Output the (x, y) coordinate of the center of the cell containing the given text.  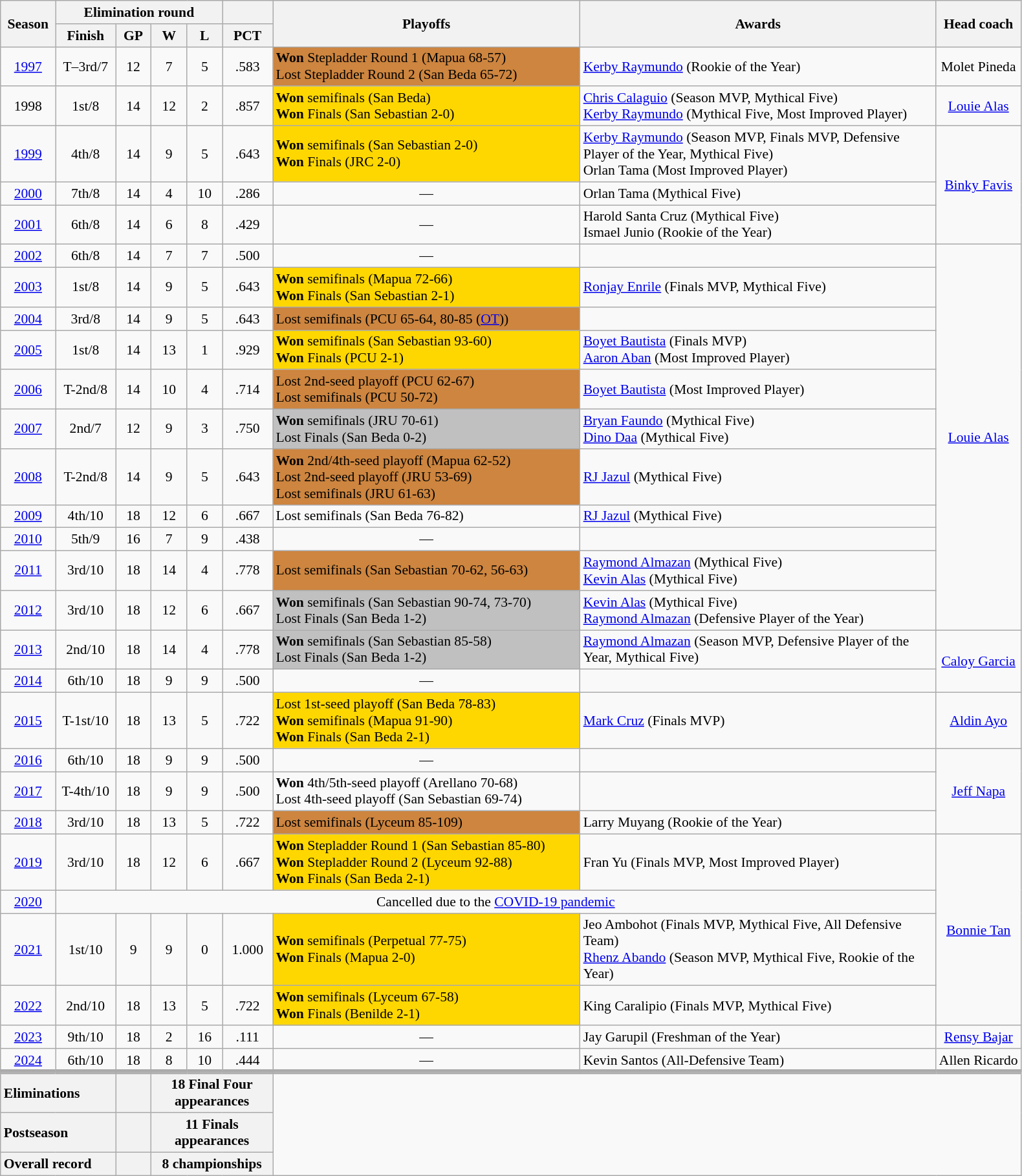
5th/9 (85, 539)
Kevin Alas (Mythical Five)Raymond Almazan (Defensive Player of the Year) (758, 611)
11 Finals appearances (212, 1133)
8 championships (212, 1164)
2012 (28, 611)
2022 (28, 1005)
Bryan Faundo (Mythical Five)Dino Daa (Mythical Five) (758, 430)
2014 (28, 681)
Harold Santa Cruz (Mythical Five)Ismael Junio (Rookie of the Year) (758, 225)
2010 (28, 539)
2002 (28, 256)
1 (204, 349)
Won semifinals (Mapua 72-66)Won Finals (San Sebastian 2-1) (427, 287)
Kerby Raymundo (Rookie of the Year) (758, 66)
Won semifinals (San Sebastian 90-74, 73-70)Lost Finals (San Beda 1-2) (427, 611)
.750 (248, 430)
Lost 1st-seed playoff (San Beda 78-83)Won semifinals (Mapua 91-90)Won Finals (San Beda 2-1) (427, 721)
Jay Garupil (Freshman of the Year) (758, 1037)
3 (204, 430)
.929 (248, 349)
Jeff Napa (979, 791)
2016 (28, 760)
2008 (28, 477)
Head coach (979, 23)
T-1st/10 (85, 721)
3rd/8 (85, 319)
Caloy Garcia (979, 661)
Won semifinals (San Sebastian 85-58)Lost Finals (San Beda 1-2) (427, 649)
Lost semifinals (Lyceum 85-109) (427, 823)
1997 (28, 66)
Orlan Tama (Mythical Five) (758, 193)
1998 (28, 106)
Boyet Bautista (Most Improved Player) (758, 389)
Postseason (58, 1133)
Won semifinals (Perpetual 77-75)Won Finals (Mapua 2-0) (427, 950)
Allen Ricardo (979, 1060)
2013 (28, 649)
Larry Muyang (Rookie of the Year) (758, 823)
4th/10 (85, 516)
Rensy Bajar (979, 1037)
2006 (28, 389)
Kevin Santos (All-Defensive Team) (758, 1060)
Jeo Ambohot (Finals MVP, Mythical Five, All Defensive Team)Rhenz Abando (Season MVP, Mythical Five, Rookie of the Year) (758, 950)
King Caralipio (Finals MVP, Mythical Five) (758, 1005)
.438 (248, 539)
Chris Calaguio (Season MVP, Mythical Five)Kerby Raymundo (Mythical Five, Most Improved Player) (758, 106)
Mark Cruz (Finals MVP) (758, 721)
.714 (248, 389)
Lost semifinals (San Sebastian 70-62, 56-63) (427, 571)
Ronjay Enrile (Finals MVP, Mythical Five) (758, 287)
Aldin Ayo (979, 721)
1st/10 (85, 950)
2018 (28, 823)
Binky Favis (979, 185)
2005 (28, 349)
Raymond Almazan (Mythical Five)Kevin Alas (Mythical Five) (758, 571)
18 Final Four appearances (212, 1092)
Season (28, 23)
L (204, 36)
T-4th/10 (85, 792)
GP (133, 36)
.857 (248, 106)
2019 (28, 863)
Lost semifinals (San Beda 76-82) (427, 516)
.111 (248, 1037)
1999 (28, 154)
Bonnie Tan (979, 930)
2020 (28, 902)
Won 2nd/4th-seed playoff (Mapua 62-52)Lost 2nd-seed playoff (JRU 53-69)Lost semifinals (JRU 61-63) (427, 477)
Kerby Raymundo (Season MVP, Finals MVP, Defensive Player of the Year, Mythical Five)Orlan Tama (Most Improved Player) (758, 154)
Boyet Bautista (Finals MVP)Aaron Aban (Most Improved Player) (758, 349)
.583 (248, 66)
2004 (28, 319)
Lost 2nd-seed playoff (PCU 62-67)Lost semifinals (PCU 50-72) (427, 389)
T–3rd/7 (85, 66)
Won semifinals (Lyceum 67-58)Won Finals (Benilde 2-1) (427, 1005)
Won semifinals (San Sebastian 2-0)Won Finals (JRC 2-0) (427, 154)
Lost semifinals (PCU 65-64, 80-85 (OT)) (427, 319)
Won Stepladder Round 1 (Mapua 68-57)Lost Stepladder Round 2 (San Beda 65-72) (427, 66)
Playoffs (427, 23)
Elimination round (139, 12)
Fran Yu (Finals MVP, Most Improved Player) (758, 863)
1.000 (248, 950)
Raymond Almazan (Season MVP, Defensive Player of the Year, Mythical Five) (758, 649)
Finish (85, 36)
.444 (248, 1060)
2011 (28, 571)
2021 (28, 950)
2024 (28, 1060)
2000 (28, 193)
Won 4th/5th-seed playoff (Arellano 70-68)Lost 4th-seed playoff (San Sebastian 69-74) (427, 792)
2007 (28, 430)
Won Stepladder Round 1 (San Sebastian 85-80)Won Stepladder Round 2 (Lyceum 92-88)Won Finals (San Beda 2-1) (427, 863)
W (169, 36)
4th/8 (85, 154)
Won semifinals (San Beda)Won Finals (San Sebastian 2-0) (427, 106)
Molet Pineda (979, 66)
2017 (28, 792)
2023 (28, 1037)
PCT (248, 36)
.429 (248, 225)
2nd/7 (85, 430)
Overall record (58, 1164)
Won semifinals (JRU 70-61)Lost Finals (San Beda 0-2) (427, 430)
Cancelled due to the COVID-19 pandemic (495, 902)
2009 (28, 516)
Eliminations (58, 1092)
9th/10 (85, 1037)
2015 (28, 721)
2003 (28, 287)
.286 (248, 193)
7th/8 (85, 193)
Awards (758, 23)
0 (204, 950)
2001 (28, 225)
Won semifinals (San Sebastian 93-60)Won Finals (PCU 2-1) (427, 349)
